From the cell containing the given text, extract its center point as (X, Y) coordinate. 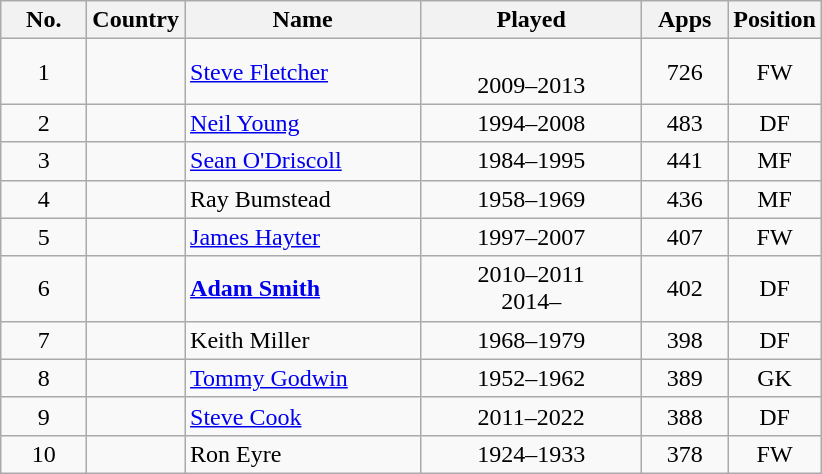
Apps (685, 20)
2011–2022 (532, 416)
Played (532, 20)
Sean O'Driscoll (303, 161)
GK (775, 378)
1958–1969 (532, 199)
Ron Eyre (303, 454)
1 (44, 72)
2 (44, 123)
James Hayter (303, 237)
Name (303, 20)
Neil Young (303, 123)
Steve Cook (303, 416)
1994–2008 (532, 123)
1984–1995 (532, 161)
5 (44, 237)
Ray Bumstead (303, 199)
436 (685, 199)
4 (44, 199)
3 (44, 161)
1997–2007 (532, 237)
483 (685, 123)
Keith Miller (303, 340)
9 (44, 416)
No. (44, 20)
388 (685, 416)
Position (775, 20)
2010–20112014– (532, 288)
Tommy Godwin (303, 378)
398 (685, 340)
Steve Fletcher (303, 72)
6 (44, 288)
7 (44, 340)
Adam Smith (303, 288)
407 (685, 237)
1968–1979 (532, 340)
441 (685, 161)
726 (685, 72)
389 (685, 378)
1924–1933 (532, 454)
10 (44, 454)
Country (136, 20)
378 (685, 454)
1952–1962 (532, 378)
402 (685, 288)
2009–2013 (532, 72)
8 (44, 378)
